Search for the cell housing the specified text and yield its (x, y) center coordinate. 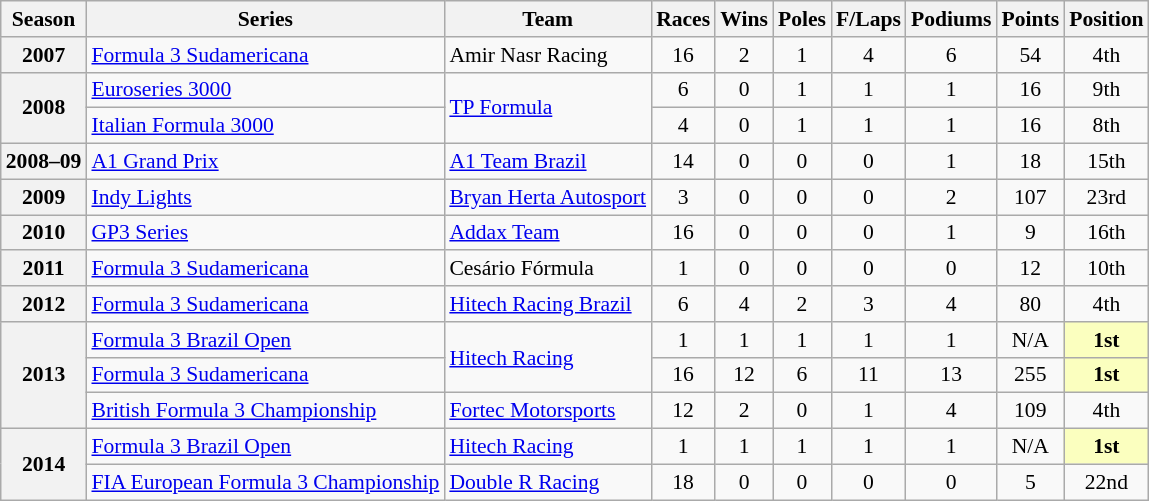
9th (1106, 90)
23rd (1106, 197)
Fortec Motorsports (548, 411)
Cesário Fórmula (548, 269)
2008 (44, 108)
Double R Racing (548, 482)
FIA European Formula 3 Championship (265, 482)
80 (1030, 304)
Races (683, 19)
8th (1106, 126)
2007 (44, 55)
Hitech Racing Brazil (548, 304)
255 (1030, 375)
Poles (802, 19)
TP Formula (548, 108)
15th (1106, 162)
2008–09 (44, 162)
22nd (1106, 482)
2014 (44, 464)
A1 Team Brazil (548, 162)
2013 (44, 376)
Italian Formula 3000 (265, 126)
2009 (44, 197)
Wins (744, 19)
54 (1030, 55)
British Formula 3 Championship (265, 411)
13 (952, 375)
Indy Lights (265, 197)
Season (44, 19)
F/Laps (868, 19)
107 (1030, 197)
A1 Grand Prix (265, 162)
Position (1106, 19)
Amir Nasr Racing (548, 55)
9 (1030, 233)
Bryan Herta Autosport (548, 197)
11 (868, 375)
2012 (44, 304)
Team (548, 19)
109 (1030, 411)
Series (265, 19)
Addax Team (548, 233)
14 (683, 162)
10th (1106, 269)
Euroseries 3000 (265, 90)
2010 (44, 233)
5 (1030, 482)
16th (1106, 233)
Podiums (952, 19)
GP3 Series (265, 233)
2011 (44, 269)
Points (1030, 19)
